For the text-containing cell, return its midpoint in [X, Y] coordinate format. 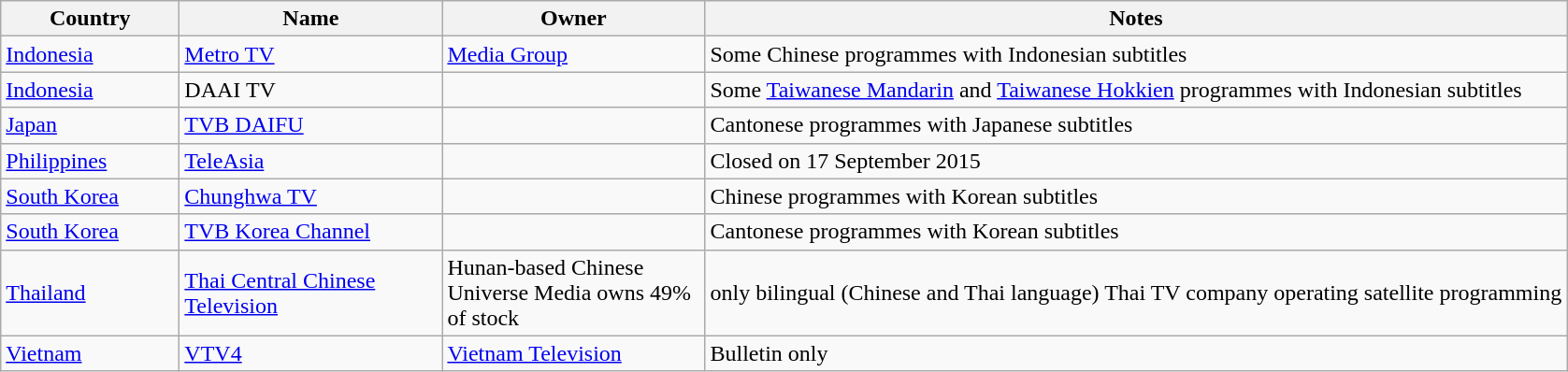
Metro TV [310, 54]
only bilingual (Chinese and Thai language) Thai TV company operating satellite programming [1136, 293]
Cantonese programmes with Korean subtitles [1136, 232]
TeleAsia [310, 161]
Name [310, 19]
Notes [1136, 19]
VTV4 [310, 353]
Owner [574, 19]
Vietnam Television [574, 353]
Thailand [90, 293]
Country [90, 19]
Vietnam [90, 353]
Hunan-based Chinese Universe Media owns 49% of stock [574, 293]
Bulletin only [1136, 353]
Chunghwa TV [310, 196]
Cantonese programmes with Japanese subtitles [1136, 125]
Thai Central Chinese Television [310, 293]
Japan [90, 125]
Media Group [574, 54]
Chinese programmes with Korean subtitles [1136, 196]
DAAI TV [310, 90]
TVB Korea Channel [310, 232]
Closed on 17 September 2015 [1136, 161]
Some Chinese programmes with Indonesian subtitles [1136, 54]
TVB DAIFU [310, 125]
Some Taiwanese Mandarin and Taiwanese Hokkien programmes with Indonesian subtitles [1136, 90]
Philippines [90, 161]
